Extract the [X, Y] coordinate from the center of the cell holding the provided text.  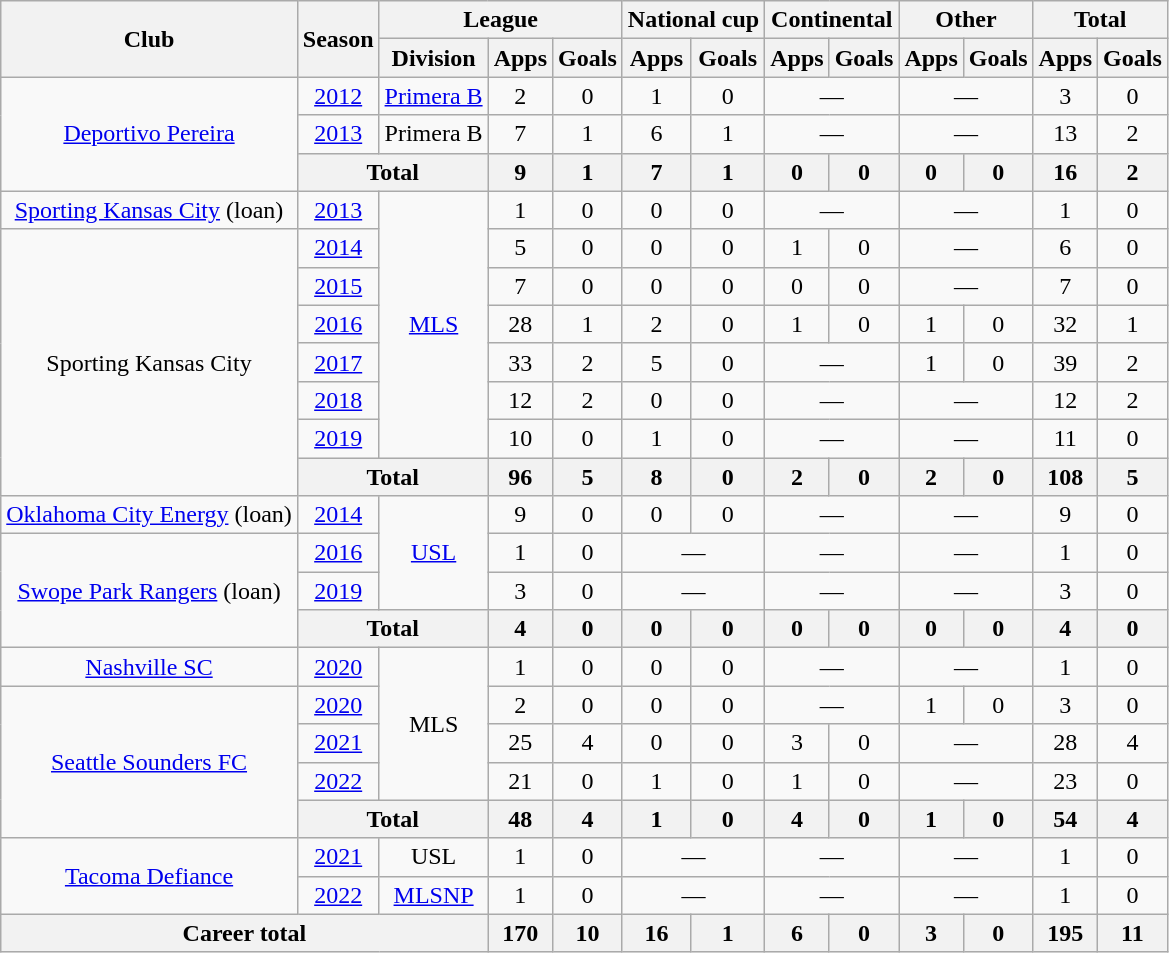
Nashville SC [150, 667]
Tacoma Defiance [150, 876]
Swope Park Rangers (loan) [150, 591]
170 [520, 933]
Club [150, 39]
2015 [338, 286]
48 [520, 819]
108 [1065, 477]
Other [966, 20]
Deportivo Pereira [150, 134]
Seattle Sounders FC [150, 762]
25 [520, 743]
Oklahoma City Energy (loan) [150, 515]
54 [1065, 819]
13 [1065, 134]
2012 [338, 96]
33 [520, 362]
National cup [693, 20]
Sporting Kansas City (loan) [150, 210]
Career total [244, 933]
23 [1065, 781]
2017 [338, 362]
8 [656, 477]
Season [338, 39]
39 [1065, 362]
195 [1065, 933]
Continental [832, 20]
21 [520, 781]
32 [1065, 324]
Division [434, 58]
League [500, 20]
Sporting Kansas City [150, 362]
96 [520, 477]
2018 [338, 400]
MLSNP [434, 895]
